Find where the given text appears and provide that cell's center as (x, y) coordinate. 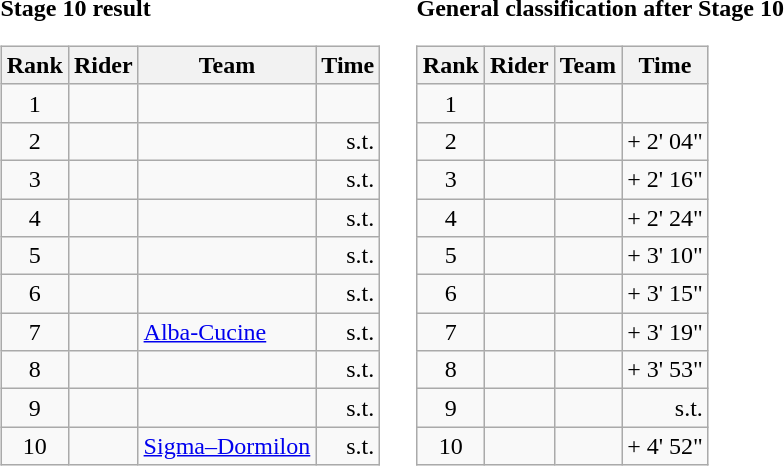
+ 2' 16" (666, 179)
+ 3' 10" (666, 256)
Sigma–Dormilon (227, 446)
Alba-Cucine (227, 332)
+ 2' 24" (666, 217)
+ 3' 15" (666, 294)
+ 3' 53" (666, 370)
+ 3' 19" (666, 332)
+ 2' 04" (666, 141)
+ 4' 52" (666, 446)
